Determine the (X, Y) coordinate at the center of the cell enclosing the given text.  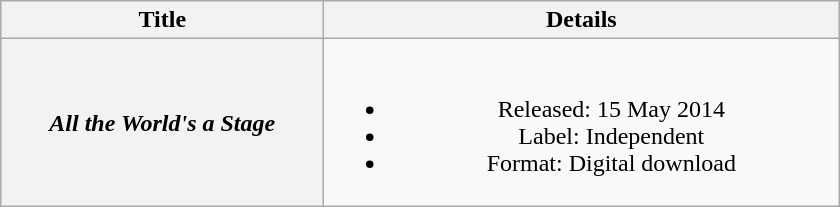
Details (582, 20)
Released: 15 May 2014Label: IndependentFormat: Digital download (582, 122)
All the World's a Stage (162, 122)
Title (162, 20)
